Pinpoint the cell where the given text exists, returning its (x, y) midpoint coordinate. 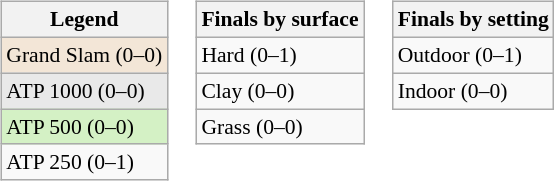
ATP 1000 (0–0) (84, 91)
Hard (0–1) (280, 55)
Legend (84, 20)
Clay (0–0) (280, 91)
Outdoor (0–1) (474, 55)
Indoor (0–0) (474, 91)
Grass (0–0) (280, 127)
Finals by setting (474, 20)
Finals by surface (280, 20)
ATP 250 (0–1) (84, 162)
Grand Slam (0–0) (84, 55)
ATP 500 (0–0) (84, 127)
